Output the (x, y) coordinate of the center of the cell containing the given text.  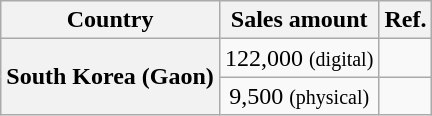
Sales amount (298, 20)
9,500 (physical) (298, 96)
122,000 (digital) (298, 58)
Country (110, 20)
South Korea (Gaon) (110, 77)
Ref. (406, 20)
